Provide the (X, Y) coordinate of the cell's center where the given text is located.  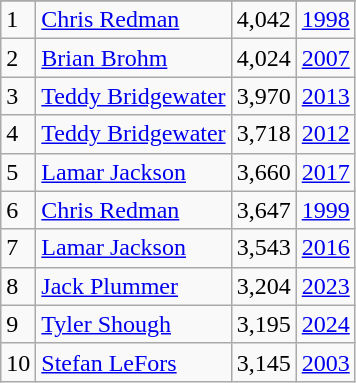
4,042 (264, 20)
3,718 (264, 134)
3,195 (264, 324)
4,024 (264, 58)
3,145 (264, 362)
2007 (326, 58)
9 (18, 324)
5 (18, 172)
6 (18, 210)
10 (18, 362)
1 (18, 20)
Jack Plummer (134, 286)
2 (18, 58)
Brian Brohm (134, 58)
3,204 (264, 286)
2012 (326, 134)
3,970 (264, 96)
Stefan LeFors (134, 362)
1999 (326, 210)
3 (18, 96)
2023 (326, 286)
Tyler Shough (134, 324)
3,660 (264, 172)
7 (18, 248)
8 (18, 286)
3,647 (264, 210)
4 (18, 134)
2024 (326, 324)
1998 (326, 20)
2003 (326, 362)
2016 (326, 248)
3,543 (264, 248)
2017 (326, 172)
2013 (326, 96)
